From the cell containing the given text, extract its center point as [x, y] coordinate. 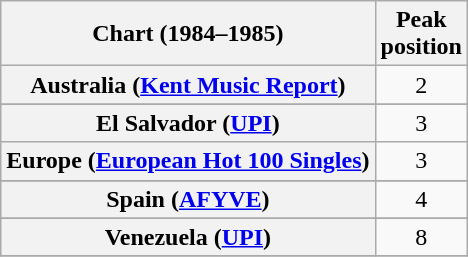
Venezuela (UPI) [188, 237]
2 [421, 85]
Europe (European Hot 100 Singles) [188, 161]
El Salvador (UPI) [188, 123]
4 [421, 199]
Australia (Kent Music Report) [188, 85]
Spain (AFYVE) [188, 199]
Chart (1984–1985) [188, 34]
8 [421, 237]
Peakposition [421, 34]
